Extract the [X, Y] coordinate from the center of the cell holding the provided text.  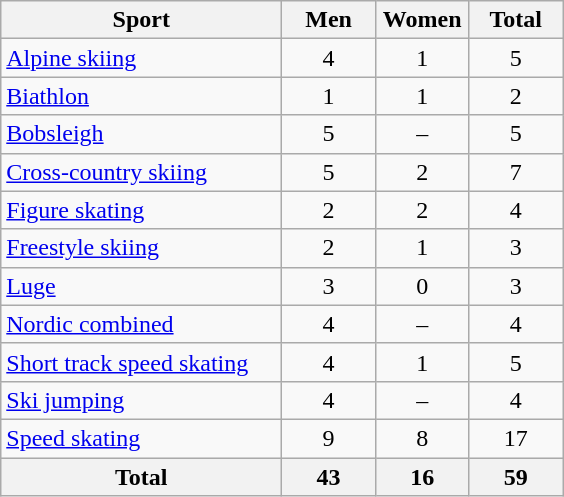
Speed skating [142, 438]
16 [422, 477]
Biathlon [142, 96]
Luge [142, 286]
9 [329, 438]
17 [516, 438]
Cross-country skiing [142, 172]
Women [422, 20]
Alpine skiing [142, 58]
Sport [142, 20]
59 [516, 477]
Short track speed skating [142, 362]
Figure skating [142, 210]
Ski jumping [142, 400]
0 [422, 286]
Nordic combined [142, 324]
43 [329, 477]
Freestyle skiing [142, 248]
Bobsleigh [142, 134]
7 [516, 172]
Men [329, 20]
8 [422, 438]
